Identify which cell holds the provided text, then report its [X, Y] central coordinate. 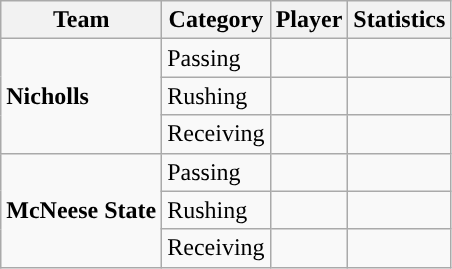
Category [216, 20]
McNeese State [82, 210]
Team [82, 20]
Nicholls [82, 96]
Player [309, 20]
Statistics [400, 20]
